Find where the given text appears and provide that cell's center as [X, Y] coordinate. 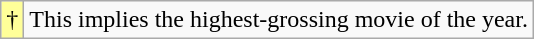
This implies the highest-grossing movie of the year. [279, 20]
† [12, 20]
